Extract the [X, Y] coordinate from the center of the cell holding the provided text.  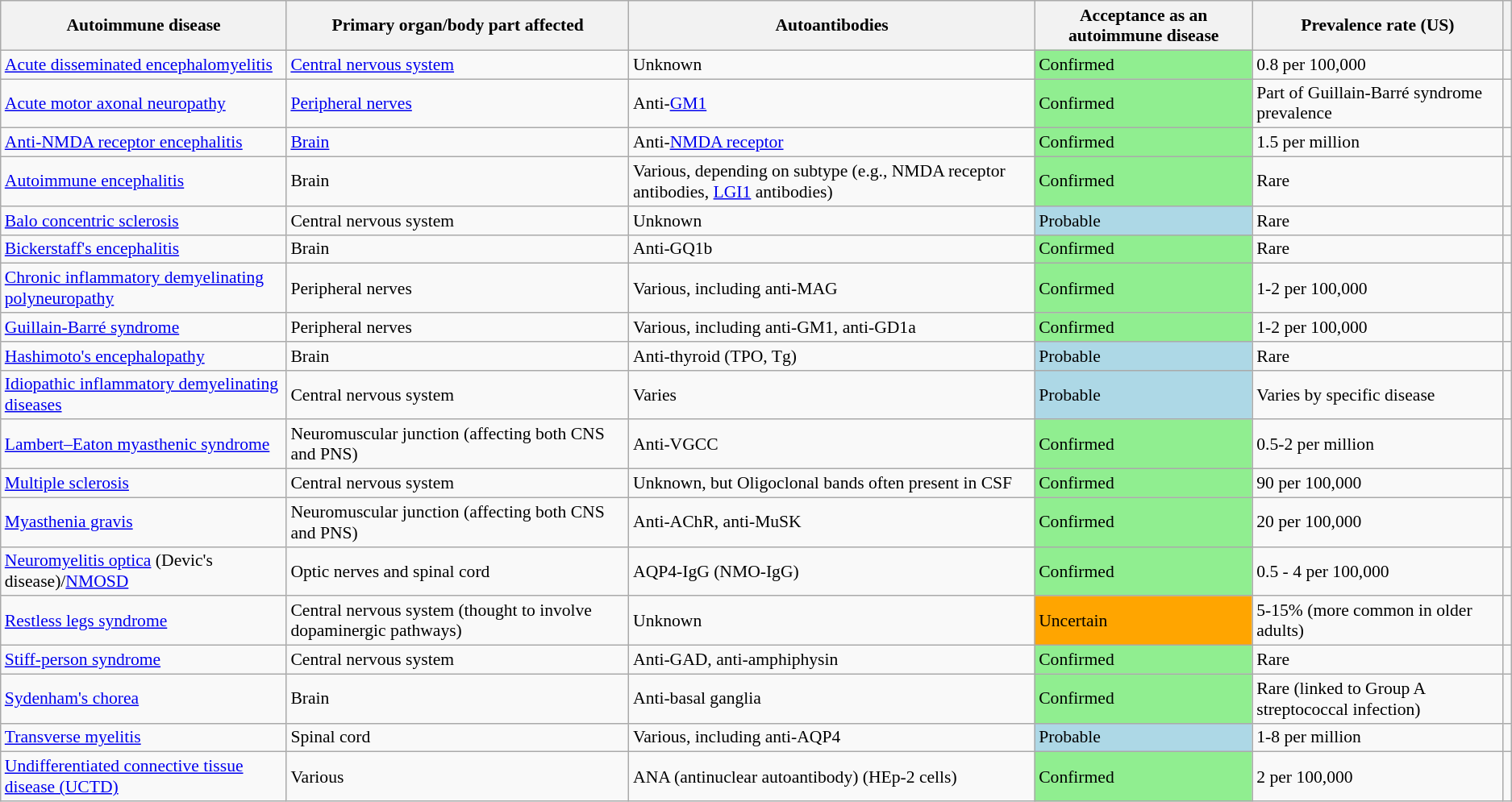
AQP4-IgG (NMO-IgG) [832, 571]
Stiff-person syndrome [144, 660]
Various, depending on subtype (e.g., NMDA receptor antibodies, LGI1 antibodies) [832, 182]
5-15% (more common in older adults) [1377, 621]
Various, including anti-AQP4 [832, 738]
Anti-NMDA receptor encephalitis [144, 143]
Anti-thyroid (TPO, Tg) [832, 356]
Spinal cord [458, 738]
Autoimmune encephalitis [144, 182]
Balo concentric sclerosis [144, 221]
Lambert–Eaton myasthenic syndrome [144, 445]
Chronic inflammatory demyelinating polyneuropathy [144, 289]
Neuromyelitis optica (Devic's disease)/NMOSD [144, 571]
Sydenham's chorea [144, 698]
Primary organ/body part affected [458, 26]
ANA (antinuclear autoantibody) (HEp-2 cells) [832, 777]
Autoimmune disease [144, 26]
Autoantibodies [832, 26]
20 per 100,000 [1377, 522]
2 per 100,000 [1377, 777]
Optic nerves and spinal cord [458, 571]
Various [458, 777]
Hashimoto's encephalopathy [144, 356]
Rare (linked to Group A streptococcal infection) [1377, 698]
Anti-VGCC [832, 445]
90 per 100,000 [1377, 484]
Anti-AChR, anti-MuSK [832, 522]
1-8 per million [1377, 738]
Prevalence rate (US) [1377, 26]
Various, including anti-MAG [832, 289]
Myasthenia gravis [144, 522]
Bickerstaff's encephalitis [144, 249]
Uncertain [1143, 621]
Part of Guillain-Barré syndrome prevalence [1377, 103]
Anti-GAD, anti-amphiphysin [832, 660]
Central nervous system (thought to involve dopaminergic pathways) [458, 621]
Acute disseminated encephalomyelitis [144, 64]
0.5-2 per million [1377, 445]
Anti-GQ1b [832, 249]
Varies [832, 395]
Idiopathic inflammatory demyelinating diseases [144, 395]
Transverse myelitis [144, 738]
Restless legs syndrome [144, 621]
Undifferentiated connective tissue disease (UCTD) [144, 777]
Unknown, but Oligoclonal bands often present in CSF [832, 484]
1.5 per million [1377, 143]
0.8 per 100,000 [1377, 64]
Guillain-Barré syndrome [144, 327]
Anti-NMDA receptor [832, 143]
Anti-basal ganglia [832, 698]
Anti-GM1 [832, 103]
Acceptance as an autoimmune disease [1143, 26]
0.5 - 4 per 100,000 [1377, 571]
Acute motor axonal neuropathy [144, 103]
Various, including anti-GM1, anti-GD1a [832, 327]
Multiple sclerosis [144, 484]
Varies by specific disease [1377, 395]
